Find where the given text appears and provide that cell's center as (X, Y) coordinate. 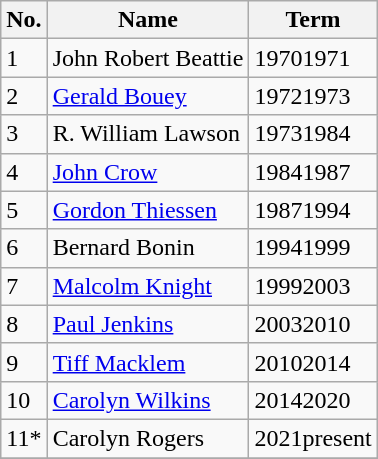
Malcolm Knight (148, 286)
20142020 (313, 400)
8 (24, 324)
4 (24, 172)
John Robert Beattie (148, 58)
Name (148, 20)
Gerald Bouey (148, 96)
Paul Jenkins (148, 324)
19721973 (313, 96)
No. (24, 20)
19992003 (313, 286)
John Crow (148, 172)
19731984 (313, 134)
Term (313, 20)
2021present (313, 438)
19841987 (313, 172)
20032010 (313, 324)
Bernard Bonin (148, 248)
11* (24, 438)
7 (24, 286)
1 (24, 58)
Tiff Macklem (148, 362)
10 (24, 400)
9 (24, 362)
20102014 (313, 362)
19701971 (313, 58)
Carolyn Wilkins (148, 400)
3 (24, 134)
6 (24, 248)
2 (24, 96)
5 (24, 210)
Carolyn Rogers (148, 438)
R. William Lawson (148, 134)
Gordon Thiessen (148, 210)
19941999 (313, 248)
19871994 (313, 210)
